Capture the cell that displays the provided text and extract its [X, Y] central coordinate. 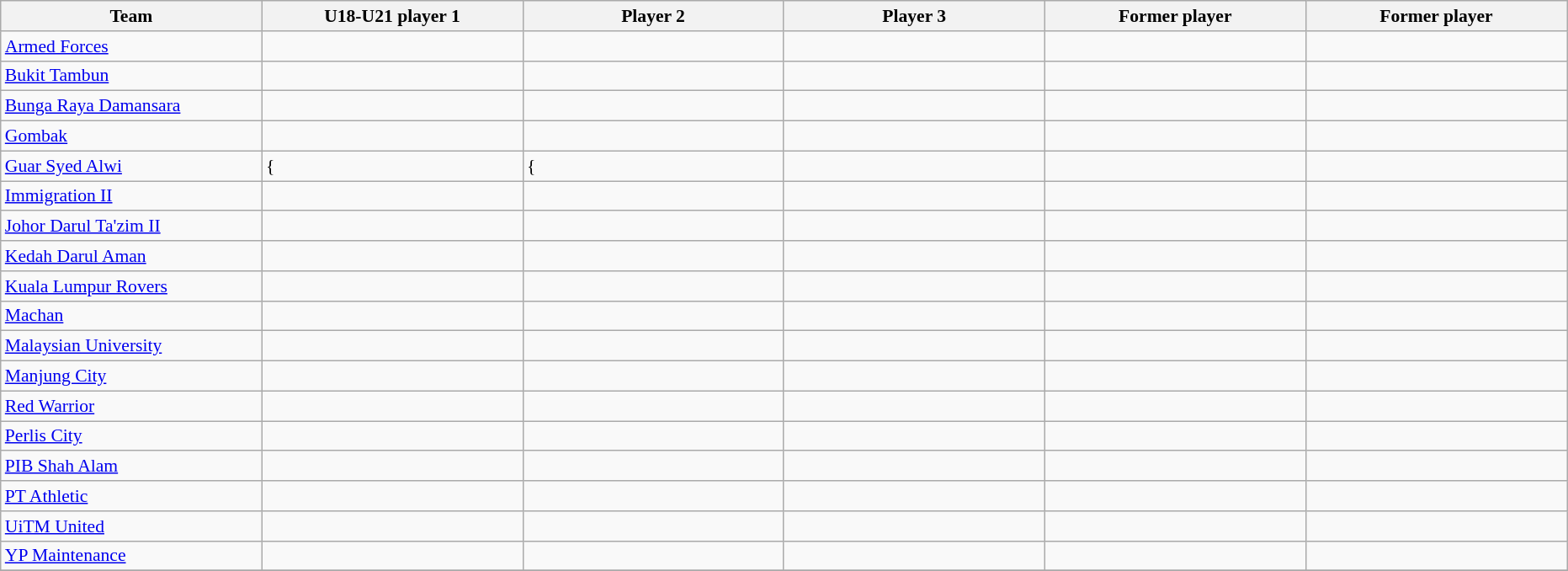
Bukit Tambun [131, 76]
Kuala Lumpur Rovers [131, 286]
Perlis City [131, 436]
Player 3 [914, 16]
PT Athletic [131, 496]
U18-U21 player 1 [392, 16]
Johor Darul Ta'zim II [131, 227]
Red Warrior [131, 406]
Immigration II [131, 196]
Malaysian University [131, 346]
PIB Shah Alam [131, 467]
YP Maintenance [131, 556]
Armed Forces [131, 46]
Gombak [131, 136]
Kedah Darul Aman [131, 256]
Manjung City [131, 376]
Bunga Raya Damansara [131, 106]
Machan [131, 316]
Player 2 [653, 16]
UiTM United [131, 526]
Guar Syed Alwi [131, 166]
Team [131, 16]
